Scan for the cell matching the given text and deliver its (x, y) coordinate at center. 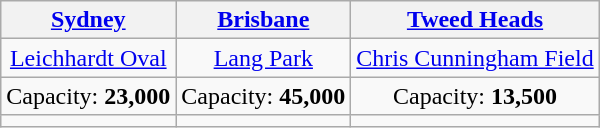
Leichhardt Oval (88, 58)
Capacity: 13,500 (475, 96)
Sydney (88, 20)
Brisbane (264, 20)
Capacity: 23,000 (88, 96)
Lang Park (264, 58)
Tweed Heads (475, 20)
Capacity: 45,000 (264, 96)
Chris Cunningham Field (475, 58)
